Determine the [x, y] coordinate at the center of the cell enclosing the given text.  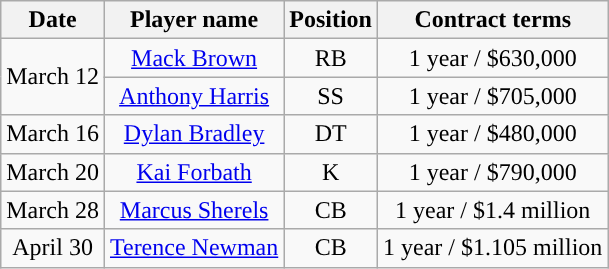
Anthony Harris [194, 96]
Terence Newman [194, 248]
March 16 [53, 134]
1 year / $790,000 [493, 172]
April 30 [53, 248]
DT [331, 134]
March 20 [53, 172]
1 year / $630,000 [493, 58]
1 year / $1.4 million [493, 210]
Contract terms [493, 20]
Mack Brown [194, 58]
RB [331, 58]
1 year / $480,000 [493, 134]
Marcus Sherels [194, 210]
March 12 [53, 77]
Kai Forbath [194, 172]
SS [331, 96]
March 28 [53, 210]
Player name [194, 20]
Date [53, 20]
K [331, 172]
1 year / $705,000 [493, 96]
Position [331, 20]
Dylan Bradley [194, 134]
1 year / $1.105 million [493, 248]
